From the cell containing the given text, extract its center point as (x, y) coordinate. 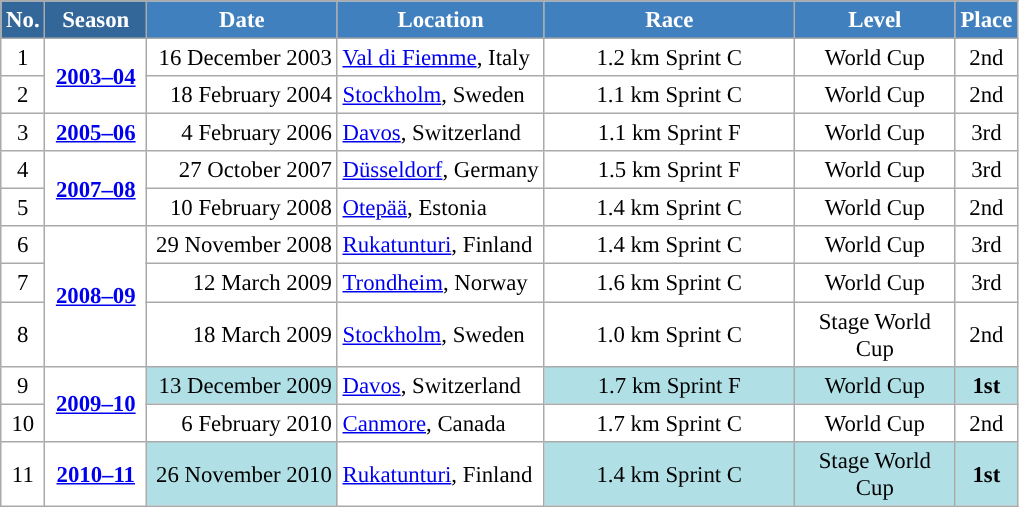
11 (23, 474)
18 February 2004 (242, 95)
2007–08 (96, 188)
29 November 2008 (242, 245)
Level (876, 20)
13 December 2009 (242, 385)
Race (670, 20)
1.5 km Sprint F (670, 170)
2008–09 (96, 296)
Otepää, Estonia (440, 208)
16 December 2003 (242, 58)
Düsseldorf, Germany (440, 170)
3 (23, 133)
1 (23, 58)
2009–10 (96, 404)
Canmore, Canada (440, 423)
1.7 km Sprint F (670, 385)
4 February 2006 (242, 133)
9 (23, 385)
6 (23, 245)
7 (23, 283)
Season (96, 20)
Place (986, 20)
1.0 km Sprint C (670, 334)
Val di Fiemme, Italy (440, 58)
2003–04 (96, 76)
18 March 2009 (242, 334)
2010–11 (96, 474)
8 (23, 334)
6 February 2010 (242, 423)
10 February 2008 (242, 208)
2005–06 (96, 133)
1.2 km Sprint C (670, 58)
Location (440, 20)
27 October 2007 (242, 170)
No. (23, 20)
4 (23, 170)
10 (23, 423)
1.7 km Sprint C (670, 423)
26 November 2010 (242, 474)
5 (23, 208)
2 (23, 95)
12 March 2009 (242, 283)
Date (242, 20)
1.1 km Sprint C (670, 95)
1.1 km Sprint F (670, 133)
Trondheim, Norway (440, 283)
1.6 km Sprint C (670, 283)
